Provide the (x, y) coordinate of the cell's center where the given text is located.  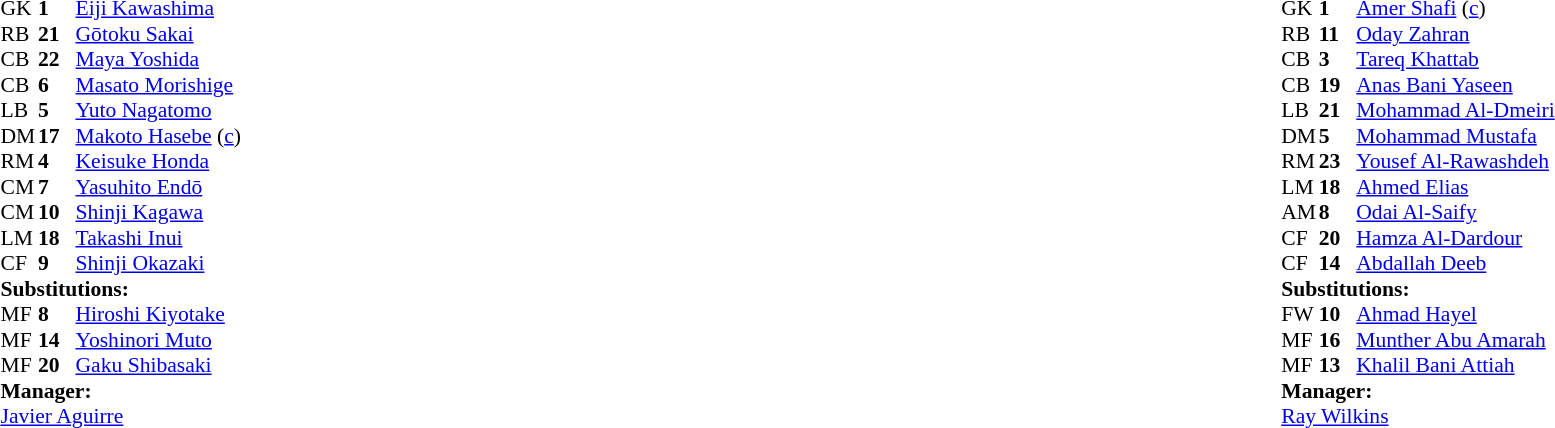
Gōtoku Sakai (158, 34)
4 (57, 161)
Yuto Nagatomo (158, 111)
19 (1338, 85)
6 (57, 85)
Makoto Hasebe (c) (158, 136)
3 (1338, 59)
16 (1338, 340)
Takashi Inui (158, 238)
Maya Yoshida (158, 59)
Munther Abu Amarah (1455, 340)
Ahmad Hayel (1455, 315)
Keisuke Honda (158, 161)
Shinji Okazaki (158, 263)
AM (1300, 213)
9 (57, 263)
Masato Morishige (158, 85)
Oday Zahran (1455, 34)
Yousef Al-Rawashdeh (1455, 161)
17 (57, 136)
Gaku Shibasaki (158, 365)
Odai Al-Saify (1455, 213)
23 (1338, 161)
Abdallah Deeb (1455, 263)
Khalil Bani Attiah (1455, 365)
FW (1300, 315)
Ahmed Elias (1455, 187)
Mohammad Al-Dmeiri (1455, 111)
7 (57, 187)
Shinji Kagawa (158, 213)
11 (1338, 34)
13 (1338, 365)
22 (57, 59)
Tareq Khattab (1455, 59)
Hiroshi Kiyotake (158, 315)
Anas Bani Yaseen (1455, 85)
Hamza Al-Dardour (1455, 238)
Mohammad Mustafa (1455, 136)
Yasuhito Endō (158, 187)
Yoshinori Muto (158, 340)
